Return [X, Y] of the center of cell containing provided text 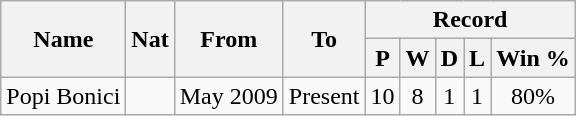
Present [324, 96]
To [324, 39]
May 2009 [228, 96]
W [418, 58]
Name [64, 39]
Win % [534, 58]
8 [418, 96]
80% [534, 96]
Record [470, 20]
From [228, 39]
Nat [150, 39]
Popi Bonici [64, 96]
P [382, 58]
L [478, 58]
10 [382, 96]
D [449, 58]
